Detect which cell encompasses the target text, then output its (x, y) center coordinate. 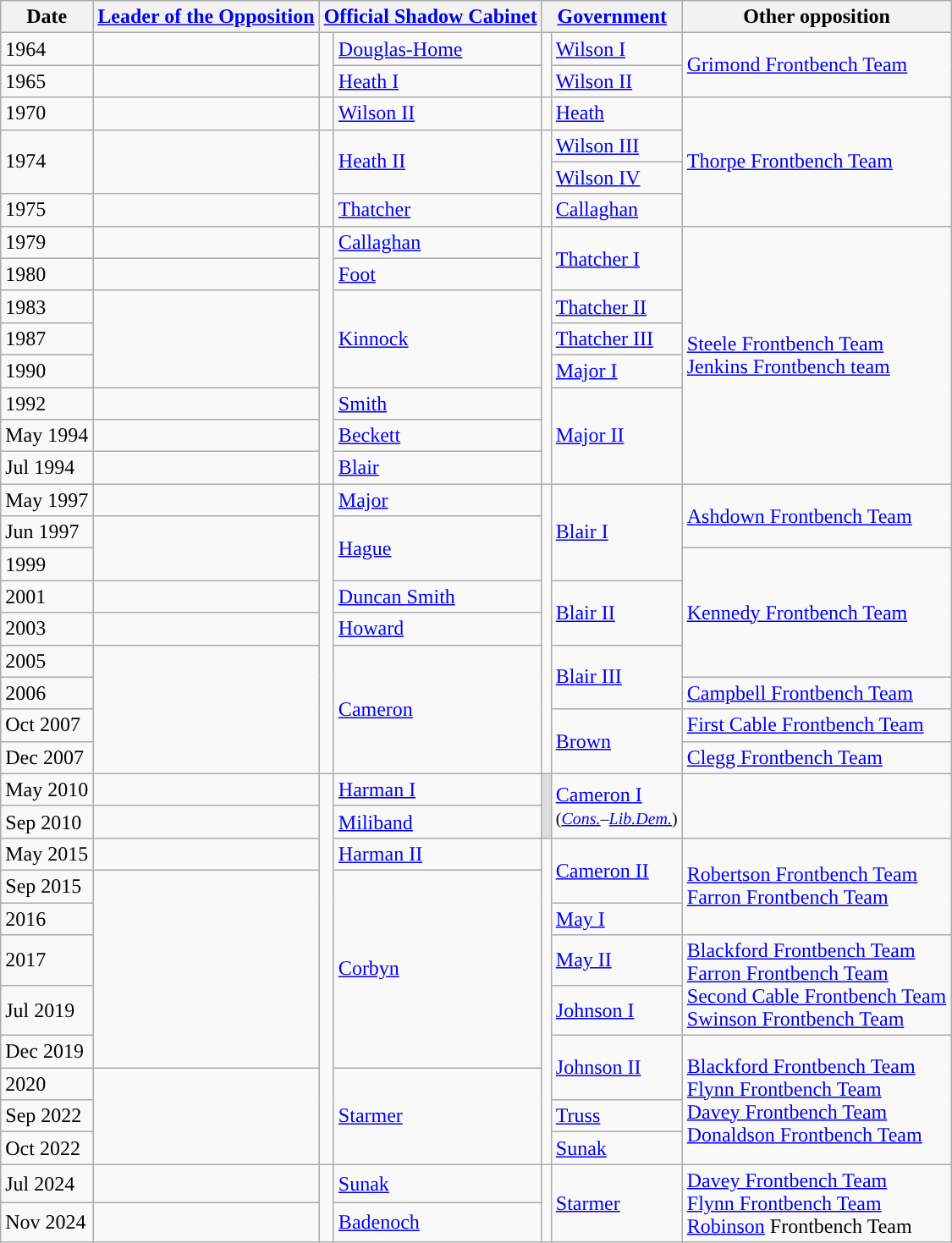
Thorpe Frontbench Team (817, 162)
1979 (47, 242)
Smith (437, 404)
Jul 2024 (47, 1184)
First Cable Frontbench Team (817, 725)
Campbell Frontbench Team (817, 693)
May 1994 (47, 436)
Beckett (437, 436)
Wilson IV (616, 178)
Thatcher III (616, 338)
2006 (47, 693)
Truss (616, 1116)
Sep 2015 (47, 886)
Blair I (616, 532)
Blair (437, 468)
Cameron I(Cons.–Lib.Dem.) (616, 806)
Thatcher (437, 210)
Sep 2022 (47, 1116)
Wilson I (616, 49)
Davey Frontbench Team Flynn Frontbench Team Robinson Frontbench Team (817, 1203)
2001 (47, 597)
Johnson I (616, 1010)
Hague (437, 548)
Miliband (437, 822)
Johnson II (616, 1068)
Jul 1994 (47, 468)
Badenoch (437, 1223)
Major I (616, 371)
1974 (47, 162)
May I (616, 918)
Oct 2022 (47, 1148)
Cameron (437, 709)
2003 (47, 629)
1980 (47, 274)
Cameron II (616, 870)
Thatcher I (616, 258)
1990 (47, 371)
Nov 2024 (47, 1223)
Douglas-Home (437, 49)
Dec 2019 (47, 1052)
Official Shadow Cabinet (430, 17)
Sep 2010 (47, 822)
May 2015 (47, 854)
Date (47, 17)
Government (612, 17)
Kinnock (437, 338)
2016 (47, 918)
Oct 2007 (47, 725)
1987 (47, 338)
Heath II (437, 162)
Thatcher II (616, 306)
1964 (47, 49)
1983 (47, 306)
Howard (437, 629)
Robertson Frontbench Team Farron Frontbench Team (817, 886)
2005 (47, 661)
1999 (47, 564)
Leader of the Opposition (206, 17)
Wilson III (616, 146)
Steele Frontbench Team Jenkins Frontbench team (817, 355)
Ashdown Frontbench Team (817, 516)
Foot (437, 274)
Dec 2007 (47, 757)
May 2010 (47, 789)
1965 (47, 81)
Blackford Frontbench Team Farron Frontbench Team Second Cable Frontbench Team Swinson Frontbench Team (817, 985)
Kennedy Frontbench Team (817, 613)
Heath (616, 113)
Harman II (437, 854)
Brown (616, 741)
Blackford Frontbench Team Flynn Frontbench Team Davey Frontbench Team Donaldson Frontbench Team (817, 1100)
1992 (47, 404)
Blair III (616, 677)
Jul 2019 (47, 1010)
Clegg Frontbench Team (817, 757)
1975 (47, 210)
Duncan Smith (437, 597)
2017 (47, 960)
Grimond Frontbench Team (817, 65)
2020 (47, 1084)
Jun 1997 (47, 532)
Major (437, 500)
Blair II (616, 613)
Corbyn (437, 968)
Harman I (437, 789)
Heath I (437, 81)
Other opposition (817, 17)
Major II (616, 436)
1970 (47, 113)
May 1997 (47, 500)
May II (616, 960)
